Provide the (X, Y) coordinate of the cell's center where the given text is located.  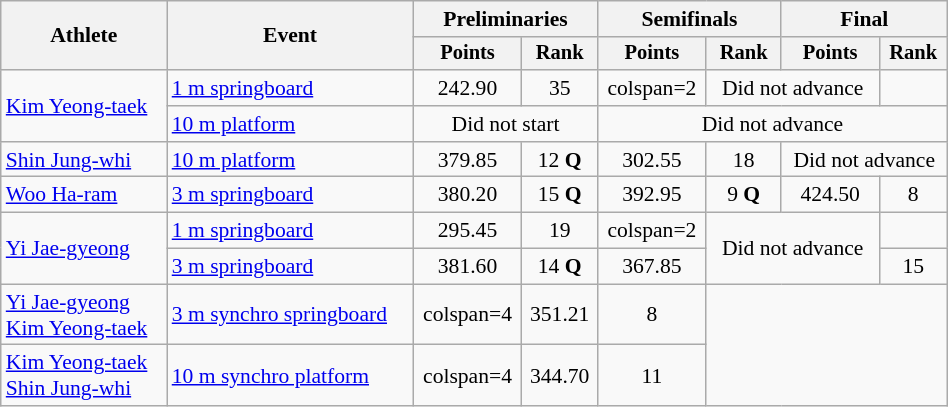
12 Q (560, 160)
Final (864, 19)
Yi Jae-gyeong Kim Yeong-taek (84, 314)
Woo Ha-ram (84, 195)
302.55 (652, 160)
Shin Jung-whi (84, 160)
3 m synchro springboard (290, 314)
295.45 (467, 231)
Kim Yeong-taek Shin Jung-whi (84, 376)
Kim Yeong-taek (84, 106)
Yi Jae-gyeong (84, 248)
19 (560, 231)
392.95 (652, 195)
379.85 (467, 160)
242.90 (467, 88)
9 Q (744, 195)
424.50 (830, 195)
18 (744, 160)
11 (652, 376)
10 m synchro platform (290, 376)
351.21 (560, 314)
Athlete (84, 36)
14 Q (560, 267)
344.70 (560, 376)
381.60 (467, 267)
15 Q (560, 195)
380.20 (467, 195)
Semifinals (690, 19)
Event (290, 36)
15 (913, 267)
Preliminaries (505, 19)
Did not start (505, 124)
367.85 (652, 267)
35 (560, 88)
